Extract the [x, y] coordinate from the center of the cell holding the provided text.  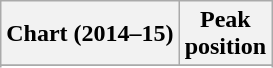
Peakposition [225, 34]
Chart (2014–15) [90, 34]
